Output the [x, y] coordinate of the center of the cell containing the given text.  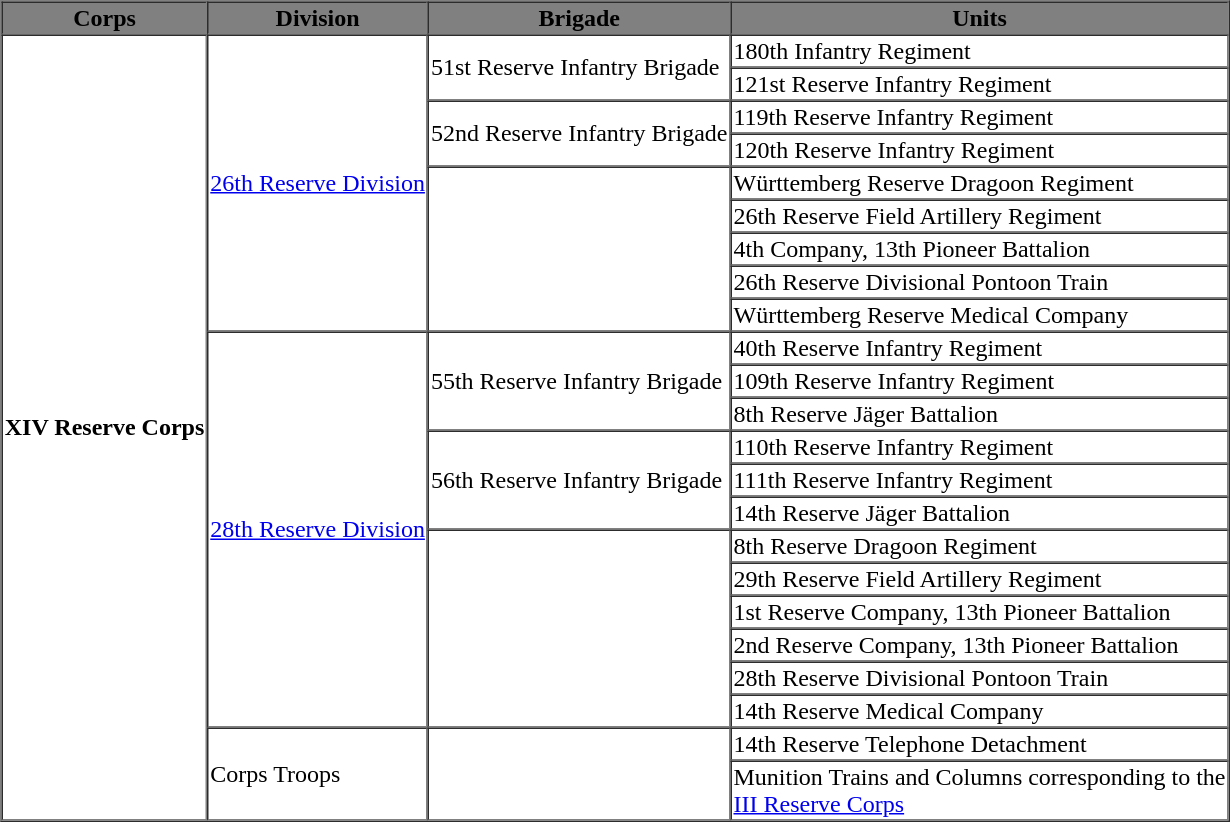
14th Reserve Medical Company [979, 710]
Württemberg Reserve Dragoon Regiment [979, 182]
29th Reserve Field Artillery Regiment [979, 578]
26th Reserve Division [318, 182]
109th Reserve Infantry Regiment [979, 380]
Division [318, 18]
XIV Reserve Corps [105, 427]
111th Reserve Infantry Regiment [979, 480]
26th Reserve Field Artillery Regiment [979, 216]
2nd Reserve Company, 13th Pioneer Battalion [979, 644]
40th Reserve Infantry Regiment [979, 348]
28th Reserve Division [318, 530]
28th Reserve Divisional Pontoon Train [979, 678]
119th Reserve Infantry Regiment [979, 116]
52nd Reserve Infantry Brigade [580, 133]
51st Reserve Infantry Brigade [580, 67]
14th Reserve Jäger Battalion [979, 512]
Corps [105, 18]
Corps Troops [318, 774]
56th Reserve Infantry Brigade [580, 480]
1st Reserve Company, 13th Pioneer Battalion [979, 612]
110th Reserve Infantry Regiment [979, 446]
180th Infantry Regiment [979, 50]
4th Company, 13th Pioneer Battalion [979, 248]
26th Reserve Divisional Pontoon Train [979, 282]
55th Reserve Infantry Brigade [580, 382]
121st Reserve Infantry Regiment [979, 84]
Munition Trains and Columns corresponding to theIII Reserve Corps [979, 790]
8th Reserve Jäger Battalion [979, 414]
Württemberg Reserve Medical Company [979, 314]
8th Reserve Dragoon Regiment [979, 546]
120th Reserve Infantry Regiment [979, 150]
14th Reserve Telephone Detachment [979, 744]
Brigade [580, 18]
Units [979, 18]
